Scan for the cell matching the given text and deliver its (x, y) coordinate at center. 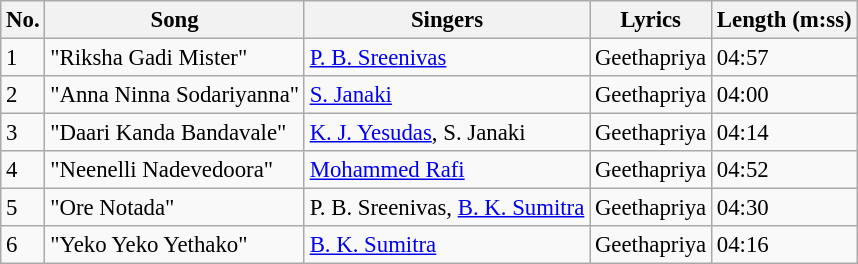
"Anna Ninna Sodariyanna" (174, 95)
04:52 (784, 170)
Lyrics (651, 20)
04:16 (784, 245)
B. K. Sumitra (446, 245)
Singers (446, 20)
3 (23, 133)
K. J. Yesudas, S. Janaki (446, 133)
2 (23, 95)
"Neenelli Nadevedoora" (174, 170)
Mohammed Rafi (446, 170)
Song (174, 20)
"Yeko Yeko Yethako" (174, 245)
04:30 (784, 208)
No. (23, 20)
"Ore Notada" (174, 208)
04:14 (784, 133)
P. B. Sreenivas (446, 58)
P. B. Sreenivas, B. K. Sumitra (446, 208)
4 (23, 170)
6 (23, 245)
S. Janaki (446, 95)
5 (23, 208)
04:00 (784, 95)
"Daari Kanda Bandavale" (174, 133)
1 (23, 58)
Length (m:ss) (784, 20)
"Riksha Gadi Mister" (174, 58)
04:57 (784, 58)
